Pinpoint the cell where the given text exists, returning its (X, Y) midpoint coordinate. 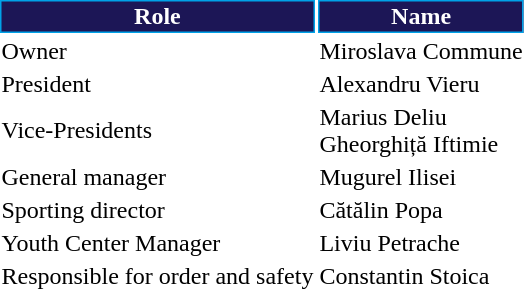
Miroslava Commune (421, 51)
Mugurel Ilisei (421, 177)
President (158, 84)
Name (421, 16)
Youth Center Manager (158, 243)
Owner (158, 51)
Marius Deliu Gheorghiță Iftimie (421, 130)
Vice-Presidents (158, 130)
Sporting director (158, 210)
Role (158, 16)
Cătălin Popa (421, 210)
General manager (158, 177)
Alexandru Vieru (421, 84)
Liviu Petrache (421, 243)
